Output the [X, Y] coordinate of the center of the cell containing the given text.  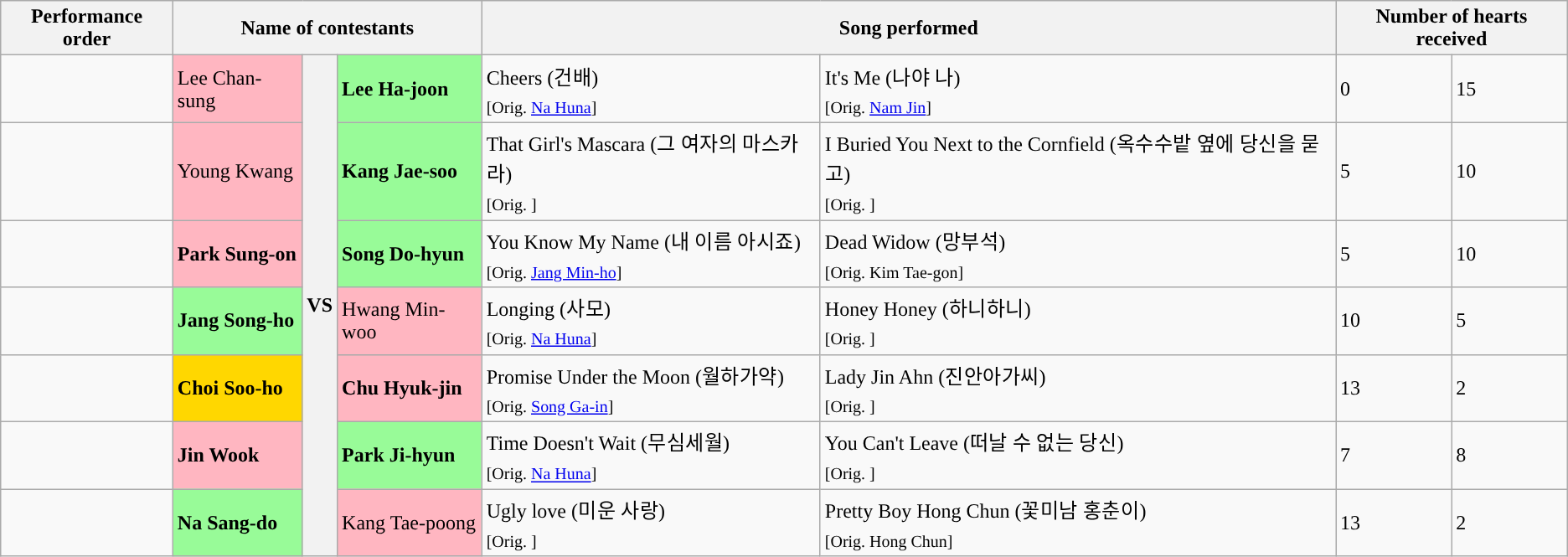
Promise Under the Moon (월하가약)[Orig. Song Ga-in] [651, 388]
Pretty Boy Hong Chun (꽃미남 홍춘이)[Orig. Hong Chun] [1077, 523]
Song performed [908, 28]
That Girl's Mascara (그 여자의 마스카라)[Orig. ] [651, 171]
Jin Wook [238, 456]
Ugly love (미운 사랑)[Orig. ] [651, 523]
Choi Soo-ho [238, 388]
Time Doesn't Wait (무심세월)[Orig. Na Huna] [651, 456]
Longing (사모)[Orig. Na Huna] [651, 321]
Lee Ha-joon [410, 89]
Honey Honey (하니하니)[Orig. ] [1077, 321]
I Buried You Next to the Cornfield (옥수수밭 옆에 당신을 묻고)[Orig. ] [1077, 171]
Lady Jin Ahn (진안아가씨)[Orig. ] [1077, 388]
Number of hearts received [1452, 28]
You Know My Name (내 이름 아시죠)[Orig. Jang Min-ho] [651, 253]
Hwang Min-woo [410, 321]
7 [1394, 456]
8 [1509, 456]
Chu Hyuk-jin [410, 388]
You Can't Leave (떠날 수 없는 당신)[Orig. ] [1077, 456]
Kang Tae-poong [410, 523]
Park Ji-hyun [410, 456]
Song Do-hyun [410, 253]
Park Sung-on [238, 253]
Lee Chan-sung [238, 89]
Na Sang-do [238, 523]
Performance order [87, 28]
Jang Song-ho [238, 321]
15 [1509, 89]
VS [320, 306]
Dead Widow (망부석)[Orig. Kim Tae-gon] [1077, 253]
0 [1394, 89]
Name of contestants [327, 28]
Kang Jae-soo [410, 171]
It's Me (나야 나)[Orig. Nam Jin] [1077, 89]
Cheers (건배)[Orig. Na Huna] [651, 89]
Young Kwang [238, 171]
